Return the (X, Y) coordinate for the center point of the cell that contains the specified text.  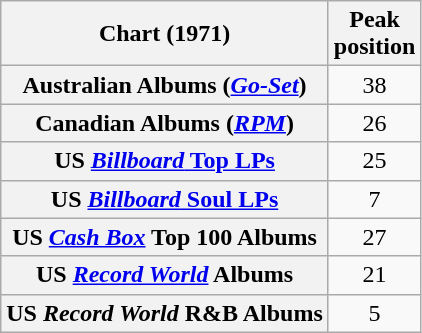
Chart (1971) (165, 34)
US Record World Albums (165, 275)
27 (374, 237)
US Billboard Soul LPs (165, 199)
26 (374, 123)
25 (374, 161)
US Record World R&B Albums (165, 313)
7 (374, 199)
Australian Albums (Go-Set) (165, 85)
Peakposition (374, 34)
US Cash Box Top 100 Albums (165, 237)
Canadian Albums (RPM) (165, 123)
5 (374, 313)
US Billboard Top LPs (165, 161)
38 (374, 85)
21 (374, 275)
